Identify which cell holds the provided text, then report its [x, y] central coordinate. 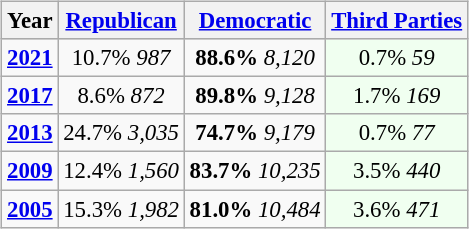
15.3% 1,982 [121, 209]
12.4% 1,560 [121, 171]
2021 [30, 58]
81.0% 10,484 [255, 209]
2005 [30, 209]
3.6% 471 [397, 209]
10.7% 987 [121, 58]
0.7% 59 [397, 58]
83.7% 10,235 [255, 171]
2017 [30, 96]
Democratic [255, 21]
Third Parties [397, 21]
1.7% 169 [397, 96]
74.7% 9,179 [255, 133]
2013 [30, 133]
89.8% 9,128 [255, 96]
Year [30, 21]
3.5% 440 [397, 171]
Republican [121, 21]
88.6% 8,120 [255, 58]
24.7% 3,035 [121, 133]
0.7% 77 [397, 133]
2009 [30, 171]
8.6% 872 [121, 96]
